Determine the (x, y) coordinate at the center of the cell enclosing the given text.  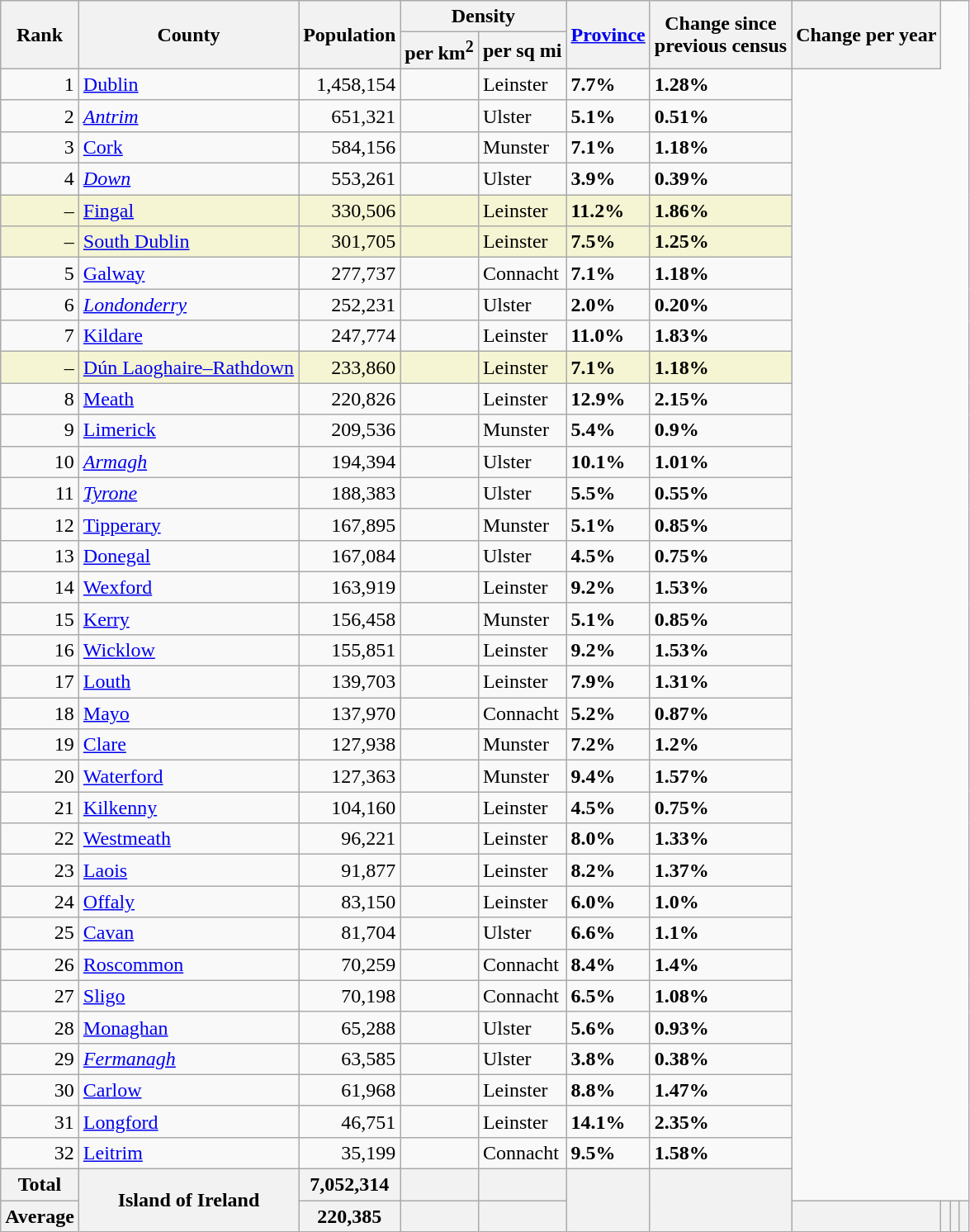
9 (40, 430)
9.4% (608, 776)
0.9% (720, 430)
Wexford (188, 587)
Fermanagh (188, 1059)
Waterford (188, 776)
252,231 (350, 305)
0.20% (720, 305)
1.28% (720, 84)
5 (40, 273)
6.5% (608, 996)
137,970 (350, 713)
10.1% (608, 462)
8.8% (608, 1090)
127,363 (350, 776)
0.51% (720, 116)
0.39% (720, 179)
Monaghan (188, 1027)
Down (188, 179)
28 (40, 1027)
32 (40, 1153)
220,826 (350, 399)
Kilkenny (188, 808)
Island of Ireland (188, 1201)
70,259 (350, 964)
7,052,314 (350, 1185)
8.0% (608, 839)
Kerry (188, 618)
156,458 (350, 618)
14 (40, 587)
7.2% (608, 745)
10 (40, 462)
Cavan (188, 933)
17 (40, 682)
301,705 (350, 242)
23 (40, 870)
127,938 (350, 745)
Donegal (188, 556)
1 (40, 84)
25 (40, 933)
5.2% (608, 713)
Cork (188, 147)
26 (40, 964)
167,895 (350, 524)
330,506 (350, 211)
Wicklow (188, 650)
12.9% (608, 399)
Tyrone (188, 493)
139,703 (350, 682)
1.58% (720, 1153)
209,536 (350, 430)
1.83% (720, 336)
Total (40, 1185)
Louth (188, 682)
Clare (188, 745)
16 (40, 650)
Longford (188, 1121)
194,394 (350, 462)
651,321 (350, 116)
Kildare (188, 336)
70,198 (350, 996)
83,150 (350, 902)
29 (40, 1059)
Population (350, 35)
19 (40, 745)
7.5% (608, 242)
6.6% (608, 933)
24 (40, 902)
1.47% (720, 1090)
21 (40, 808)
584,156 (350, 147)
Laois (188, 870)
5.4% (608, 430)
553,261 (350, 179)
233,860 (350, 367)
Sligo (188, 996)
3.8% (608, 1059)
12 (40, 524)
Limerick (188, 430)
0.87% (720, 713)
220,385 (350, 1216)
61,968 (350, 1090)
per km2 (439, 51)
8.4% (608, 964)
2.15% (720, 399)
Dublin (188, 84)
15 (40, 618)
188,383 (350, 493)
14.1% (608, 1121)
Westmeath (188, 839)
Dún Laoghaire–Rathdown (188, 367)
11.2% (608, 211)
2 (40, 116)
7.7% (608, 84)
Change since previous census (720, 35)
5.5% (608, 493)
8.2% (608, 870)
277,737 (350, 273)
Average (40, 1216)
per sq mi (522, 51)
7.9% (608, 682)
7 (40, 336)
81,704 (350, 933)
4 (40, 179)
2.0% (608, 305)
31 (40, 1121)
163,919 (350, 587)
Galway (188, 273)
13 (40, 556)
155,851 (350, 650)
Mayo (188, 713)
2.35% (720, 1121)
Density (484, 17)
6.0% (608, 902)
96,221 (350, 839)
9.5% (608, 1153)
35,199 (350, 1153)
3 (40, 147)
8 (40, 399)
Offaly (188, 902)
167,084 (350, 556)
1.37% (720, 870)
Tipperary (188, 524)
Londonderry (188, 305)
0.55% (720, 493)
1.86% (720, 211)
1.4% (720, 964)
1.33% (720, 839)
27 (40, 996)
46,751 (350, 1121)
Meath (188, 399)
65,288 (350, 1027)
247,774 (350, 336)
Leitrim (188, 1153)
63,585 (350, 1059)
0.38% (720, 1059)
Antrim (188, 116)
1.1% (720, 933)
3.9% (608, 179)
18 (40, 713)
1.2% (720, 745)
Rank (40, 35)
30 (40, 1090)
1,458,154 (350, 84)
Roscommon (188, 964)
91,877 (350, 870)
20 (40, 776)
11 (40, 493)
Armagh (188, 462)
11.0% (608, 336)
Fingal (188, 211)
Carlow (188, 1090)
0.93% (720, 1027)
County (188, 35)
6 (40, 305)
1.08% (720, 996)
104,160 (350, 808)
1.25% (720, 242)
1.01% (720, 462)
South Dublin (188, 242)
1.0% (720, 902)
1.31% (720, 682)
Change per year (867, 35)
22 (40, 839)
1.57% (720, 776)
Province (608, 35)
5.6% (608, 1027)
